For the text-containing cell, return its midpoint in (x, y) coordinate format. 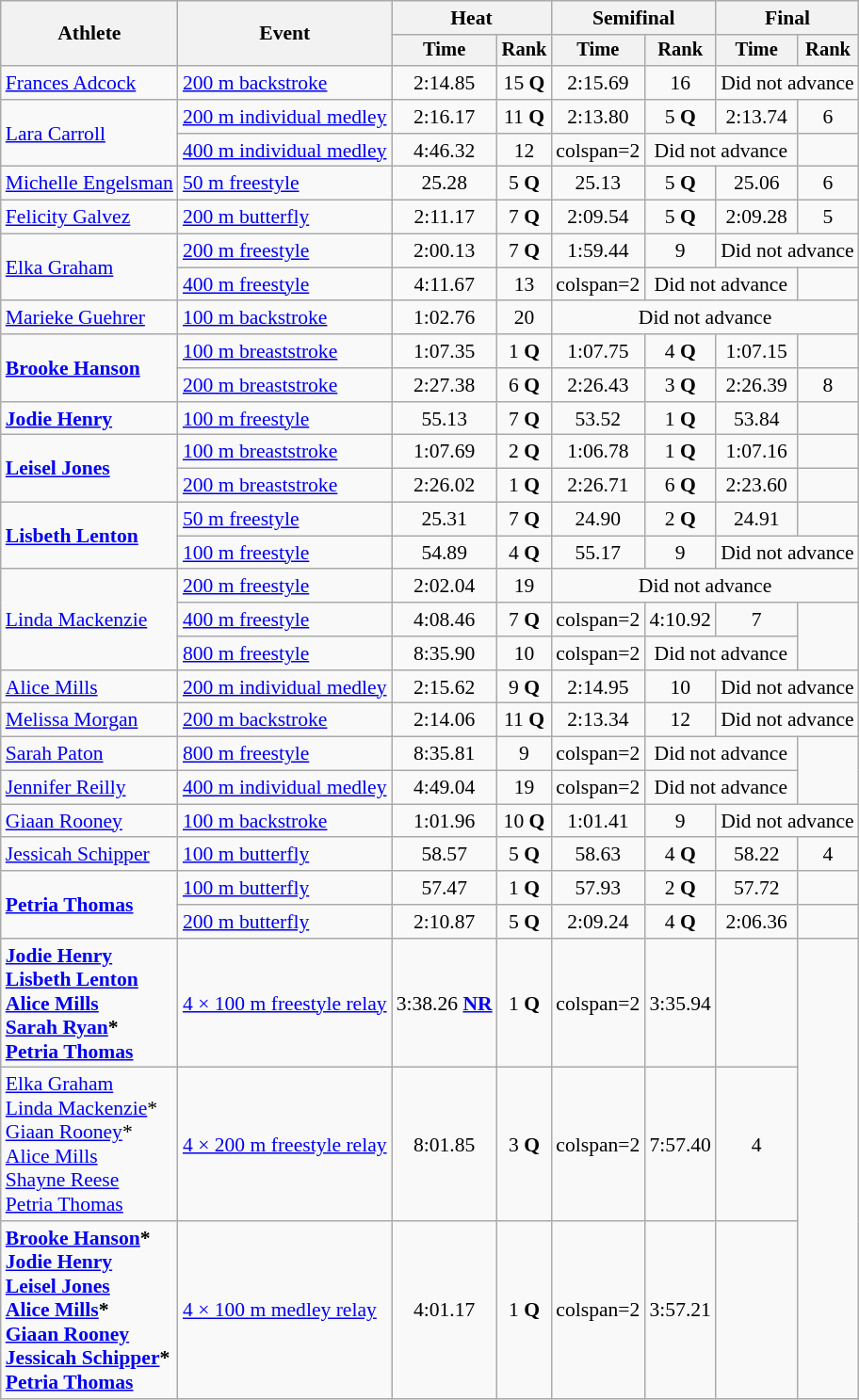
Alice Mills (89, 687)
1:07.69 (445, 452)
4 × 100 m medley relay (284, 1311)
2:23.60 (756, 486)
10 Q (525, 821)
2:15.69 (597, 83)
2:14.06 (445, 720)
Felicity Galvez (89, 217)
2:15.62 (445, 687)
1:01.41 (597, 821)
4:49.04 (445, 788)
25.28 (445, 184)
55.13 (445, 419)
Leisel Jones (89, 469)
8:35.90 (445, 653)
53.84 (756, 419)
Giaan Rooney (89, 821)
Lisbeth Lenton (89, 537)
2:00.13 (445, 251)
Event (284, 34)
Marieke Guehrer (89, 318)
2:26.43 (597, 385)
Melissa Morgan (89, 720)
25.06 (756, 184)
58.22 (756, 855)
8 (827, 385)
2:13.34 (597, 720)
2:06.36 (756, 922)
2:11.17 (445, 217)
4 × 100 m freestyle relay (284, 1004)
2:26.39 (756, 385)
13 (525, 284)
2:16.17 (445, 117)
Jennifer Reilly (89, 788)
57.72 (756, 888)
Petria Thomas (89, 904)
2:02.04 (445, 587)
25.31 (445, 520)
1:07.16 (756, 452)
Michelle Engelsman (89, 184)
4:08.46 (445, 620)
2:26.71 (597, 486)
2:09.54 (597, 217)
3:57.21 (680, 1311)
Semifinal (633, 18)
2:09.28 (756, 217)
54.89 (445, 553)
53.52 (597, 419)
3:35.94 (680, 1004)
7 (756, 620)
1:06.78 (597, 452)
2:14.85 (445, 83)
2:26.02 (445, 486)
24.91 (756, 520)
8:35.81 (445, 754)
1:02.76 (445, 318)
2:09.24 (597, 922)
5 (827, 217)
Sarah Paton (89, 754)
20 (525, 318)
2:13.80 (597, 117)
Linda Mackenzie (89, 620)
Brooke Hanson (89, 367)
16 (680, 83)
Elka Graham (89, 267)
Athlete (89, 34)
1:07.35 (445, 351)
4 × 200 m freestyle relay (284, 1145)
1:07.75 (597, 351)
2:13.74 (756, 117)
8:01.85 (445, 1145)
Brooke Hanson*Jodie HenryLeisel JonesAlice Mills*Giaan RooneyJessicah Schipper*Petria Thomas (89, 1311)
2:14.95 (597, 687)
24.90 (597, 520)
3:38.26 NR (445, 1004)
58.63 (597, 855)
Final (787, 18)
4:11.67 (445, 284)
25.13 (597, 184)
Jodie HenryLisbeth LentonAlice MillsSarah Ryan*Petria Thomas (89, 1004)
9 Q (525, 687)
55.17 (597, 553)
Frances Adcock (89, 83)
Lara Carroll (89, 134)
4:46.32 (445, 151)
57.47 (445, 888)
1:07.15 (756, 351)
4:01.17 (445, 1311)
15 Q (525, 83)
Elka GrahamLinda Mackenzie*Giaan Rooney*Alice MillsShayne ReesePetria Thomas (89, 1145)
2:27.38 (445, 385)
Heat (472, 18)
Jessicah Schipper (89, 855)
58.57 (445, 855)
Jodie Henry (89, 419)
1:01.96 (445, 821)
2:10.87 (445, 922)
7:57.40 (680, 1145)
1:59.44 (597, 251)
57.93 (597, 888)
4:10.92 (680, 620)
